Detect which cell encompasses the target text, then output its (X, Y) center coordinate. 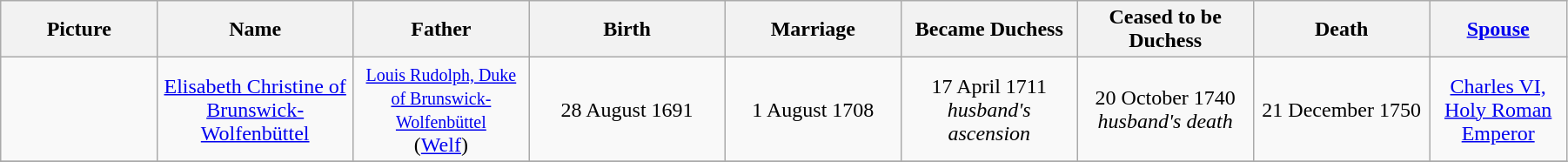
21 December 1750 (1341, 110)
Father (441, 30)
Birth (627, 30)
Spouse (1498, 30)
Name (256, 30)
20 October 1740husband's death (1165, 110)
Elisabeth Christine of Brunswick-Wolfenbüttel (256, 110)
28 August 1691 (627, 110)
Marriage (813, 30)
Charles VI, Holy Roman Emperor (1498, 110)
17 April 1711husband's ascension (989, 110)
Picture (79, 30)
Became Duchess (989, 30)
Death (1341, 30)
1 August 1708 (813, 110)
Ceased to be Duchess (1165, 30)
Louis Rudolph, Duke of Brunswick-Wolfenbüttel(Welf) (441, 110)
